Provide the (X, Y) coordinate of the cell's center where the given text is located.  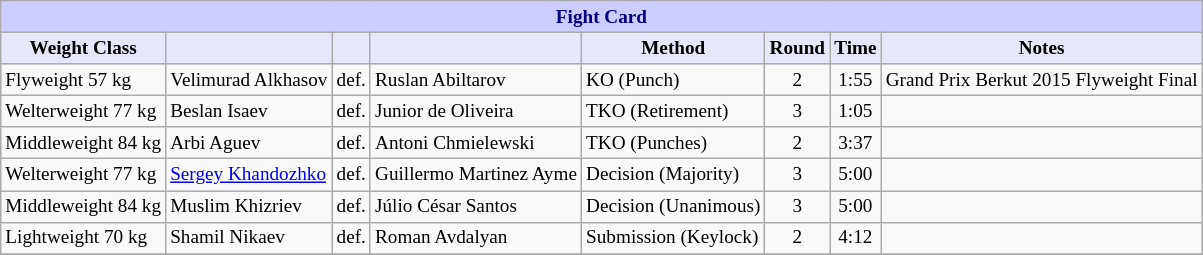
Shamil Nikaev (249, 238)
4:12 (856, 238)
Beslan Isaev (249, 111)
Grand Prix Berkut 2015 Flyweight Final (1042, 80)
Antoni Chmielewski (476, 143)
Flyweight 57 kg (84, 80)
Lightweight 70 kg (84, 238)
Round (798, 48)
Weight Class (84, 48)
Method (674, 48)
3:37 (856, 143)
TKO (Retirement) (674, 111)
1:05 (856, 111)
Júlio César Santos (476, 206)
Decision (Majority) (674, 175)
Junior de Oliveira (476, 111)
Ruslan Abiltarov (476, 80)
Sergey Khandozhko (249, 175)
Fight Card (602, 17)
Time (856, 48)
Guillermo Martinez Ayme (476, 175)
Decision (Unanimous) (674, 206)
Arbi Aguev (249, 143)
Roman Avdalyan (476, 238)
Submission (Keylock) (674, 238)
TKO (Punches) (674, 143)
Muslim Khizriev (249, 206)
KO (Punch) (674, 80)
1:55 (856, 80)
Velimurad Alkhasov (249, 80)
Notes (1042, 48)
